Capture the cell that displays the provided text and extract its (x, y) central coordinate. 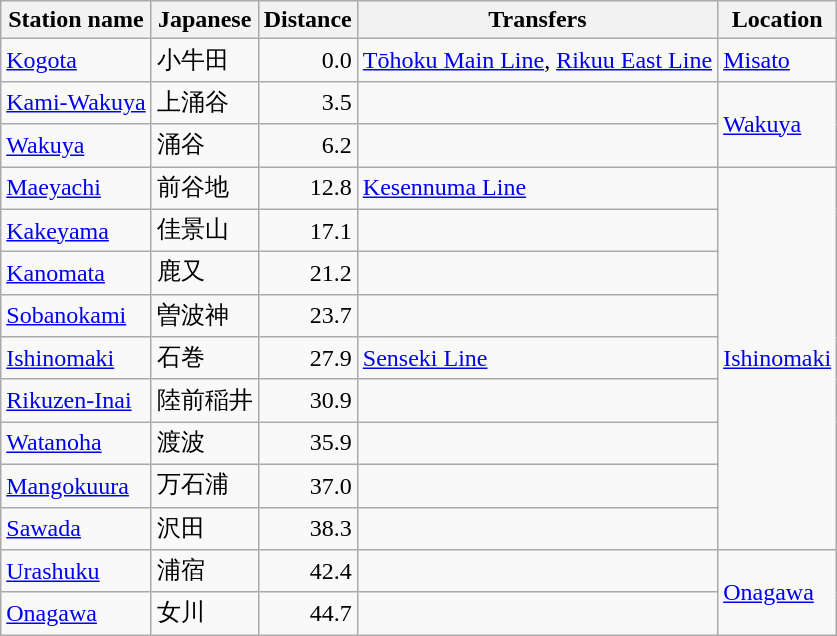
30.9 (308, 400)
Senseki Line (537, 358)
Kesennuma Line (537, 188)
Location (778, 20)
Tōhoku Main Line, Rikuu East Line (537, 60)
小牛田 (204, 60)
Kami-Wakuya (76, 102)
曽波神 (204, 316)
37.0 (308, 486)
渡波 (204, 444)
石巻 (204, 358)
上涌谷 (204, 102)
Kakeyama (76, 230)
Sawada (76, 528)
Kogota (76, 60)
前谷地 (204, 188)
38.3 (308, 528)
35.9 (308, 444)
Misato (778, 60)
Watanoha (76, 444)
佳景山 (204, 230)
Distance (308, 20)
沢田 (204, 528)
6.2 (308, 146)
27.9 (308, 358)
21.2 (308, 274)
Transfers (537, 20)
鹿又 (204, 274)
Sobanokami (76, 316)
17.1 (308, 230)
Mangokuura (76, 486)
44.7 (308, 614)
Urashuku (76, 572)
Station name (76, 20)
3.5 (308, 102)
涌谷 (204, 146)
42.4 (308, 572)
0.0 (308, 60)
Rikuzen-Inai (76, 400)
万石浦 (204, 486)
陸前稲井 (204, 400)
女川 (204, 614)
Kanomata (76, 274)
Maeyachi (76, 188)
浦宿 (204, 572)
12.8 (308, 188)
23.7 (308, 316)
Japanese (204, 20)
